From the cell containing the given text, extract its center point as (x, y) coordinate. 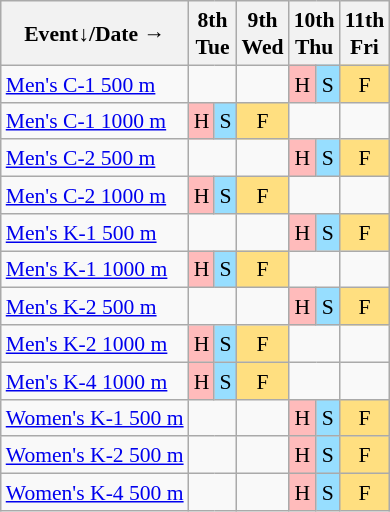
10thThu (314, 33)
Men's K-4 1000 m (95, 380)
Men's C-2 1000 m (95, 194)
Men's C-1 1000 m (95, 120)
9thWed (263, 33)
8thTue (213, 33)
Men's K-1 500 m (95, 232)
Men's K-1 1000 m (95, 268)
Event↓/Date → (95, 33)
Men's K-2 500 m (95, 306)
Women's K-4 500 m (95, 492)
Men's C-2 500 m (95, 158)
Men's K-2 1000 m (95, 344)
Men's C-1 500 m (95, 84)
11thFri (365, 33)
Women's K-1 500 m (95, 418)
Women's K-2 500 m (95, 454)
